Search for the cell housing the specified text and yield its (X, Y) center coordinate. 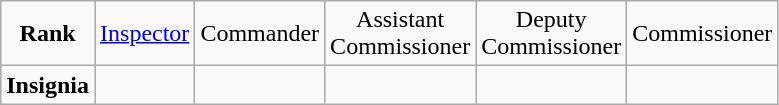
Commander (260, 34)
Insignia (48, 85)
Rank (48, 34)
Deputy Commissioner (552, 34)
Assistant Commissioner (400, 34)
Commissioner (702, 34)
Inspector (145, 34)
